Identify which cell holds the provided text, then report its (X, Y) central coordinate. 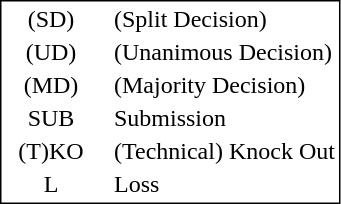
(T)KO (50, 151)
(MD) (50, 85)
(Technical) Knock Out (224, 151)
L (50, 185)
(Unanimous Decision) (224, 53)
Loss (224, 185)
Submission (224, 119)
(SD) (50, 19)
(Split Decision) (224, 19)
SUB (50, 119)
(UD) (50, 53)
(Majority Decision) (224, 85)
